Capture the cell that displays the provided text and extract its [X, Y] central coordinate. 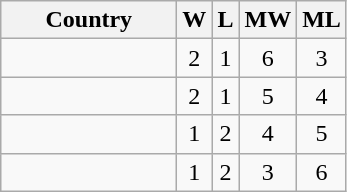
Country [89, 20]
W [194, 20]
MW [268, 20]
ML [322, 20]
L [226, 20]
